Detect which cell encompasses the target text, then output its [X, Y] center coordinate. 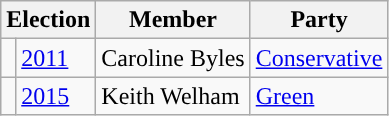
Green [319, 96]
Election [48, 20]
Party [319, 20]
Conservative [319, 58]
2015 [56, 96]
Member [173, 20]
Caroline Byles [173, 58]
Keith Welham [173, 96]
2011 [56, 58]
